Return the (X, Y) coordinate for the center point of the cell that contains the specified text.  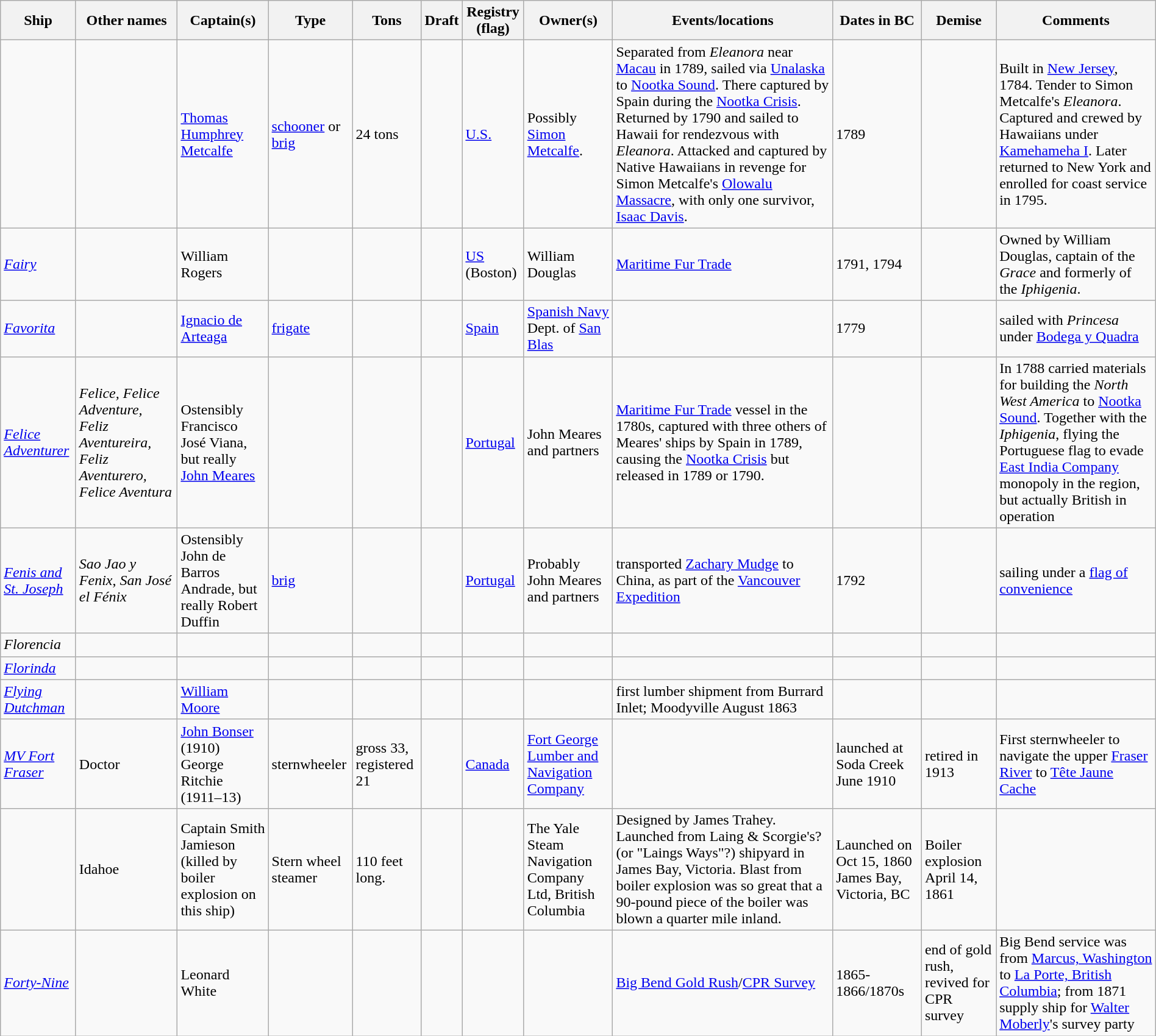
Thomas Humphrey Metcalfe (223, 134)
William Rogers (223, 264)
Dates in BC (877, 21)
Type (310, 21)
William Douglas (568, 264)
John Meares and partners (568, 442)
Spanish Navy Dept. of San Blas (568, 328)
Leonard White (223, 982)
Comments (1076, 21)
Launched on Oct 15, 1860 James Bay, Victoria, BC (877, 869)
Ostensibly Francisco José Viana, but really John Meares (223, 442)
Captain Smith Jamieson (killed by boiler explosion on this ship) (223, 869)
William Moore (223, 700)
Registry (flag) (493, 21)
The Yale Steam Navigation Company Ltd, British Columbia (568, 869)
Fort George Lumber and Navigation Company (568, 764)
Ship (38, 21)
MV Fort Fraser (38, 764)
Sao Jao y Fenix, San José el Fénix (127, 580)
Events/locations (723, 21)
sternwheeler (310, 764)
Boiler explosion April 14, 1861 (958, 869)
Maritime Fur Trade (723, 264)
24 tons (387, 134)
Ignacio de Arteaga (223, 328)
Favorita (38, 328)
U.S. (493, 134)
110 feet long. (387, 869)
Florinda (38, 668)
Tons (387, 21)
Big Bend Gold Rush/CPR Survey (723, 982)
Canada (493, 764)
brig (310, 580)
gross 33, registered 21 (387, 764)
US (Boston) (493, 264)
1779 (877, 328)
frigate (310, 328)
Other names (127, 21)
1792 (877, 580)
first lumber shipment from Burrard Inlet; Moodyville August 1863 (723, 700)
sailing under a flag of convenience (1076, 580)
end of gold rush, revived for CPR survey (958, 982)
Demise (958, 21)
1789 (877, 134)
John Bonser (1910) George Ritchie (1911–13) (223, 764)
Captain(s) (223, 21)
Florencia (38, 645)
Spain (493, 328)
Felice Adventurer (38, 442)
Possibly Simon Metcalfe. (568, 134)
Fairy (38, 264)
Idahoe (127, 869)
Felice, Felice Adventure, Feliz Aventureira, Feliz Aventurero, Felice Aventura (127, 442)
1791, 1794 (877, 264)
Forty-Nine (38, 982)
Ostensibly John de Barros Andrade, but really Robert Duffin (223, 580)
First sternwheeler to navigate the upper Fraser River to Tête Jaune Cache (1076, 764)
Stern wheel steamer (310, 869)
Flying Dutchman (38, 700)
Big Bend service was from Marcus, Washington to La Porte, British Columbia; from 1871 supply ship for Walter Moberly's survey party (1076, 982)
1865-1866/1870s (877, 982)
sailed with Princesa under Bodega y Quadra (1076, 328)
Fenis and St. Joseph (38, 580)
Owner(s) (568, 21)
schooner or brig (310, 134)
Owned by William Douglas, captain of the Grace and formerly of the Iphigenia. (1076, 264)
Draft (441, 21)
Probably John Meares and partners (568, 580)
transported Zachary Mudge to China, as part of the Vancouver Expedition (723, 580)
Doctor (127, 764)
launched at Soda Creek June 1910 (877, 764)
retired in 1913 (958, 764)
